Locate the cell with the specified text and output its (X, Y) center coordinate. 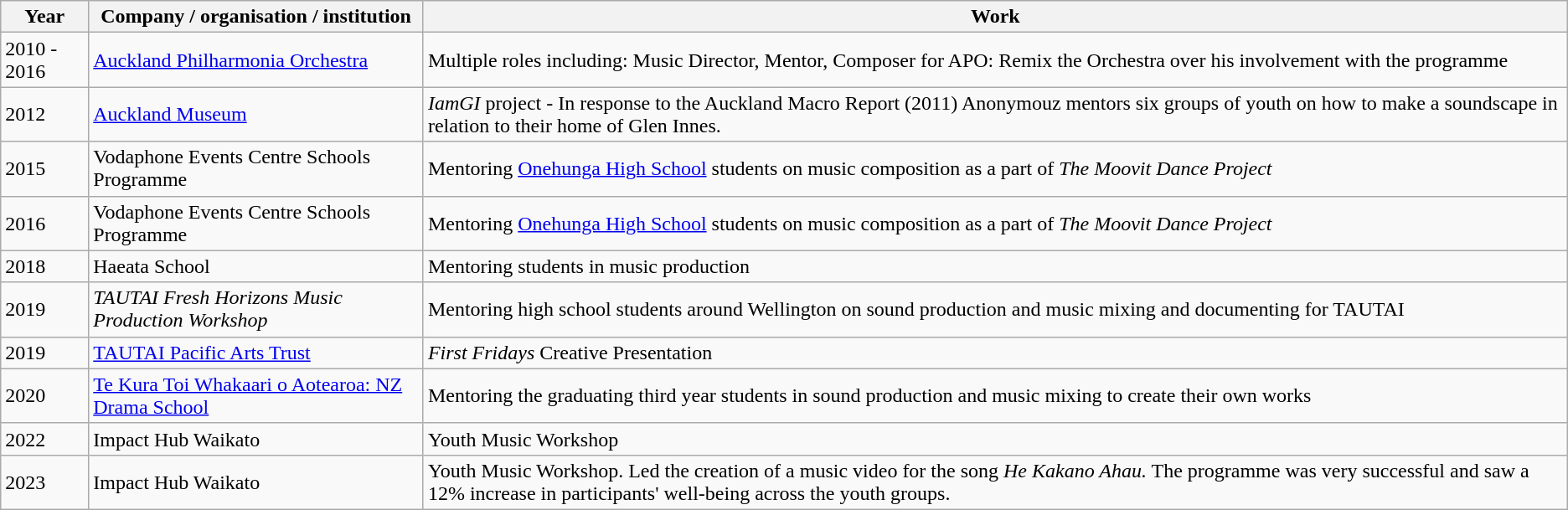
Company / organisation / institution (256, 17)
Work (995, 17)
Year (45, 17)
Mentoring students in music production (995, 266)
2020 (45, 395)
TAUTAI Fresh Horizons Music Production Workshop (256, 310)
Auckland Museum (256, 114)
Mentoring the graduating third year students in sound production and music mixing to create their own works (995, 395)
Auckland Philharmonia Orchestra (256, 60)
2022 (45, 439)
First Fridays Creative Presentation (995, 353)
Haeata School (256, 266)
2012 (45, 114)
TAUTAI Pacific Arts Trust (256, 353)
2015 (45, 169)
2010 - 2016 (45, 60)
Te Kura Toi Whakaari o Aotearoa: NZ Drama School (256, 395)
2016 (45, 223)
Mentoring high school students around Wellington on sound production and music mixing and documenting for TAUTAI (995, 310)
2018 (45, 266)
Multiple roles including: Music Director, Mentor, Composer for APO: Remix the Orchestra over his involvement with the programme (995, 60)
Youth Music Workshop (995, 439)
2023 (45, 482)
